Provide the (x, y) coordinate of the cell's center where the given text is located.  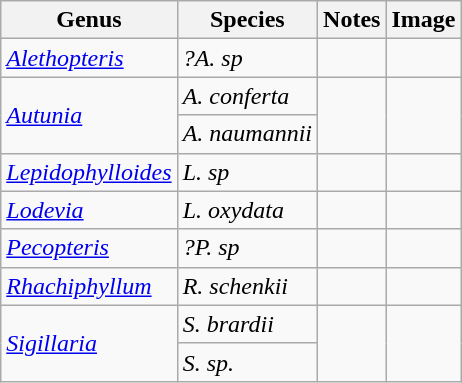
?P. sp (247, 248)
A. conferta (247, 96)
Sigillaria (89, 343)
Lodevia (89, 210)
R. schenkii (247, 286)
L. oxydata (247, 210)
A. naumannii (247, 134)
Notes (352, 20)
Alethopteris (89, 58)
L. sp (247, 172)
Rhachiphyllum (89, 286)
Image (424, 20)
Lepidophylloides (89, 172)
Species (247, 20)
S. brardii (247, 324)
Genus (89, 20)
Pecopteris (89, 248)
?A. sp (247, 58)
Autunia (89, 115)
S. sp. (247, 362)
